Locate the cell with the specified text and output its [X, Y] center coordinate. 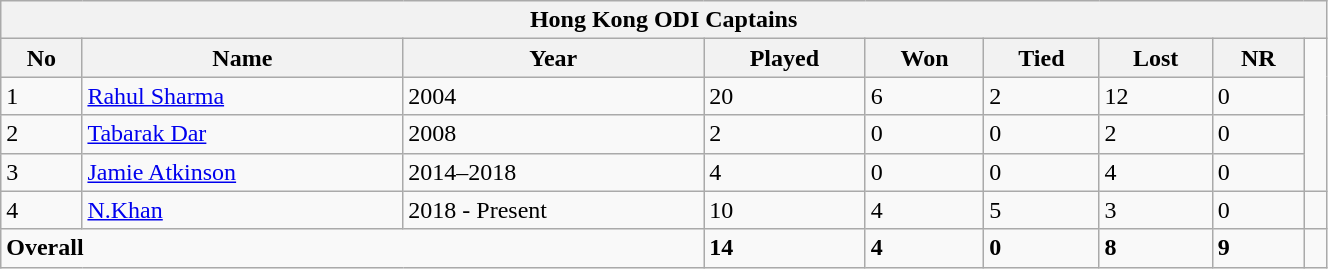
2008 [554, 134]
8 [1156, 248]
9 [1258, 248]
6 [924, 96]
No [42, 58]
2004 [554, 96]
2018 - Present [554, 210]
20 [785, 96]
Won [924, 58]
1 [42, 96]
Tabarak Dar [242, 134]
Tied [1042, 58]
Year [554, 58]
Hong Kong ODI Captains [664, 20]
2014–2018 [554, 172]
12 [1156, 96]
5 [1042, 210]
Jamie Atkinson [242, 172]
Played [785, 58]
Rahul Sharma [242, 96]
N.Khan [242, 210]
Name [242, 58]
NR [1258, 58]
Lost [1156, 58]
10 [785, 210]
Overall [352, 248]
14 [785, 248]
